Locate the cell with the specified text and output its (X, Y) center coordinate. 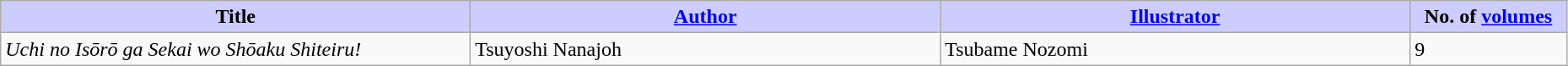
Title (236, 17)
Uchi no Isōrō ga Sekai wo Shōaku Shiteiru! (236, 49)
Tsubame Nozomi (1176, 49)
Author (705, 17)
No. of volumes (1489, 17)
Tsuyoshi Nanajoh (705, 49)
Illustrator (1176, 17)
9 (1489, 49)
